Determine the [x, y] coordinate at the center of the cell enclosing the given text.  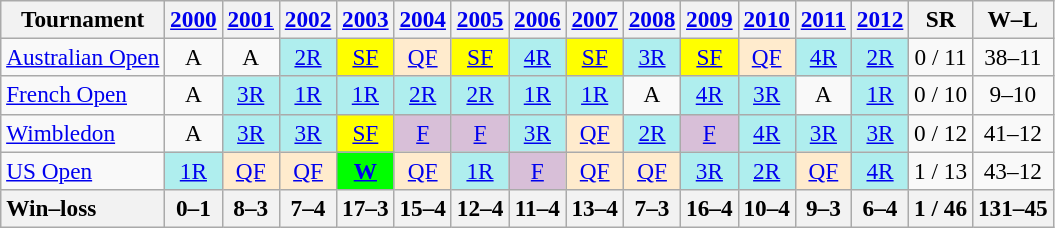
38–11 [1014, 57]
2011 [823, 19]
0 / 11 [941, 57]
1 / 13 [941, 170]
W–L [1014, 19]
2001 [250, 19]
2000 [194, 19]
W [366, 170]
6–4 [880, 208]
Australian Open [83, 57]
13–4 [594, 208]
11–4 [538, 208]
17–3 [366, 208]
2008 [652, 19]
2010 [766, 19]
2005 [480, 19]
0 / 10 [941, 95]
2003 [366, 19]
Tournament [83, 19]
10–4 [766, 208]
SR [941, 19]
0 / 12 [941, 133]
16–4 [710, 208]
8–3 [250, 208]
US Open [83, 170]
15–4 [422, 208]
2006 [538, 19]
2007 [594, 19]
7–4 [308, 208]
43–12 [1014, 170]
2009 [710, 19]
French Open [83, 95]
0–1 [194, 208]
2002 [308, 19]
131–45 [1014, 208]
12–4 [480, 208]
7–3 [652, 208]
9–3 [823, 208]
Wimbledon [83, 133]
2004 [422, 19]
1 / 46 [941, 208]
41–12 [1014, 133]
2012 [880, 19]
9–10 [1014, 95]
Win–loss [83, 208]
